Detect which cell encompasses the target text, then output its [x, y] center coordinate. 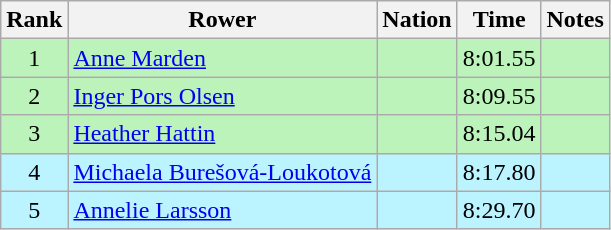
Anne Marden [222, 58]
8:01.55 [499, 58]
Annelie Larsson [222, 210]
Heather Hattin [222, 134]
Nation [417, 20]
8:29.70 [499, 210]
Time [499, 20]
Notes [575, 20]
8:15.04 [499, 134]
3 [34, 134]
5 [34, 210]
Michaela Burešová-Loukotová [222, 172]
8:09.55 [499, 96]
1 [34, 58]
2 [34, 96]
Inger Pors Olsen [222, 96]
4 [34, 172]
Rank [34, 20]
Rower [222, 20]
8:17.80 [499, 172]
